For the text-containing cell, return its midpoint in [x, y] coordinate format. 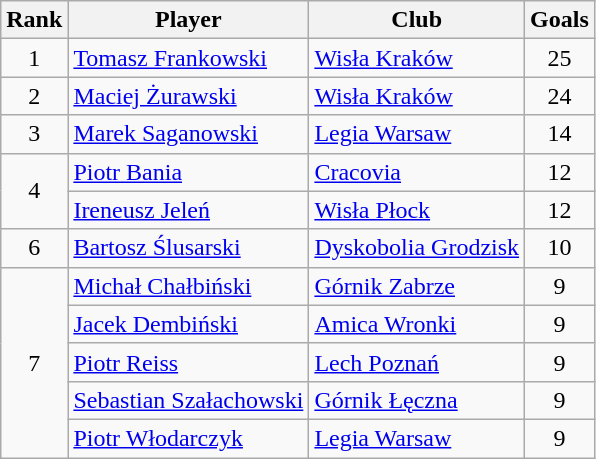
Dyskobolia Grodzisk [417, 248]
1 [34, 58]
14 [560, 134]
Piotr Reiss [188, 362]
24 [560, 96]
Lech Poznań [417, 362]
Rank [34, 20]
Wisła Płock [417, 210]
Michał Chałbiński [188, 286]
10 [560, 248]
Ireneusz Jeleń [188, 210]
Player [188, 20]
Piotr Włodarczyk [188, 438]
Cracovia [417, 172]
Górnik Łęczna [417, 400]
Górnik Zabrze [417, 286]
Tomasz Frankowski [188, 58]
Goals [560, 20]
Bartosz Ślusarski [188, 248]
Jacek Dembiński [188, 324]
7 [34, 362]
25 [560, 58]
Piotr Bania [188, 172]
Maciej Żurawski [188, 96]
6 [34, 248]
4 [34, 191]
Marek Saganowski [188, 134]
3 [34, 134]
Amica Wronki [417, 324]
Sebastian Szałachowski [188, 400]
Club [417, 20]
2 [34, 96]
